Scan for the cell matching the given text and deliver its [x, y] coordinate at center. 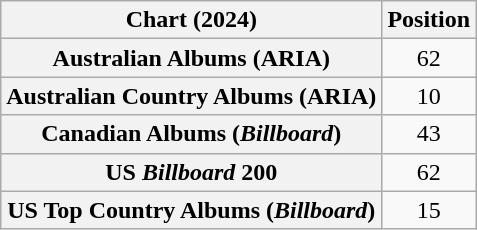
Chart (2024) [192, 20]
10 [429, 96]
US Top Country Albums (Billboard) [192, 210]
Australian Albums (ARIA) [192, 58]
Canadian Albums (Billboard) [192, 134]
43 [429, 134]
Australian Country Albums (ARIA) [192, 96]
15 [429, 210]
US Billboard 200 [192, 172]
Position [429, 20]
